Locate the cell with the specified text and output its (X, Y) center coordinate. 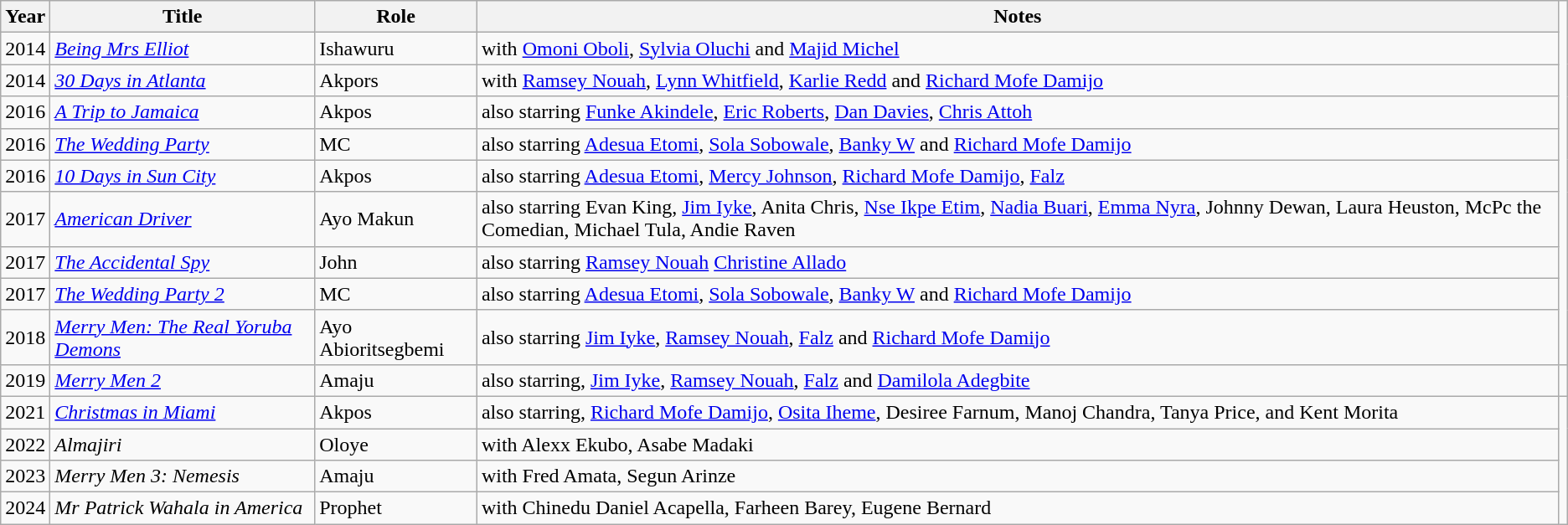
Title (183, 17)
with Alexx Ekubo, Asabe Madaki (1017, 445)
2022 (25, 445)
Merry Men 3: Nemesis (183, 476)
Role (396, 17)
A Trip to Jamaica (183, 112)
10 Days in Sun City (183, 176)
Ishawuru (396, 49)
with Omoni Oboli, Sylvia Oluchi and Majid Michel (1017, 49)
The Wedding Party (183, 144)
with Chinedu Daniel Acapella, Farheen Barey, Eugene Bernard (1017, 508)
2023 (25, 476)
Mr Patrick Wahala in America (183, 508)
Being Mrs Elliot (183, 49)
2024 (25, 508)
Year (25, 17)
2018 (25, 337)
2021 (25, 412)
also starring Adesua Etomi, Mercy Johnson, Richard Mofe Damijo, Falz (1017, 176)
Prophet (396, 508)
The Wedding Party 2 (183, 294)
Merry Men 2 (183, 380)
also starring, Richard Mofe Damijo, Osita Iheme, Desiree Farnum, Manoj Chandra, Tanya Price, and Kent Morita (1017, 412)
Christmas in Miami (183, 412)
Ayo Makun (396, 219)
with Ramsey Nouah, Lynn Whitfield, Karlie Redd and Richard Mofe Damijo (1017, 80)
Ayo Abioritsegbemi (396, 337)
Merry Men: The Real Yoruba Demons (183, 337)
also starring Funke Akindele, Eric Roberts, Dan Davies, Chris Attoh (1017, 112)
also starring, Jim Iyke, Ramsey Nouah, Falz and Damilola Adegbite (1017, 380)
The Accidental Spy (183, 262)
with Fred Amata, Segun Arinze (1017, 476)
American Driver (183, 219)
John (396, 262)
Notes (1017, 17)
Akpors (396, 80)
also starring Jim Iyke, Ramsey Nouah, Falz and Richard Mofe Damijo (1017, 337)
30 Days in Atlanta (183, 80)
Almajiri (183, 445)
Oloye (396, 445)
also starring Ramsey Nouah Christine Allado (1017, 262)
2019 (25, 380)
